From the cell containing the given text, extract its center point as [x, y] coordinate. 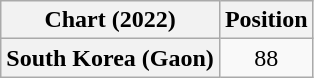
Chart (2022) [110, 20]
Position [266, 20]
South Korea (Gaon) [110, 58]
88 [266, 58]
